Capture the cell that displays the provided text and extract its (X, Y) central coordinate. 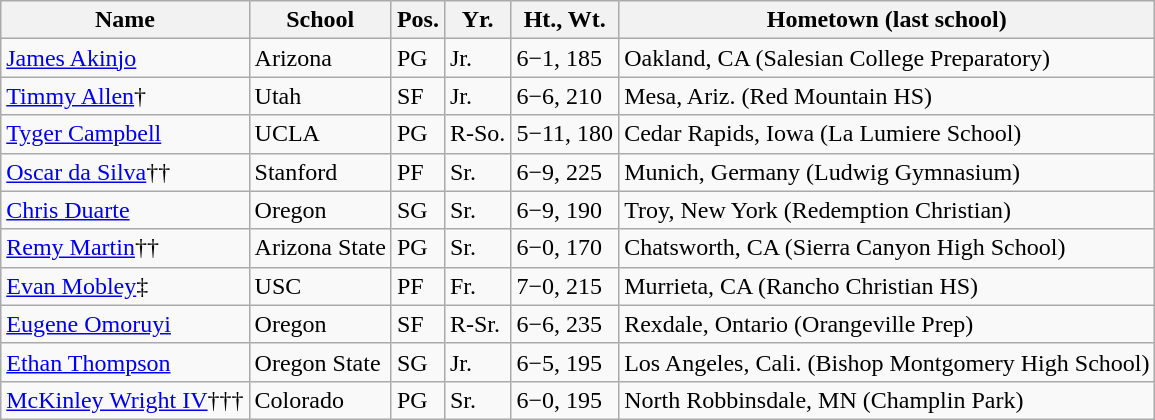
6−5, 195 (565, 362)
Ht., Wt. (565, 20)
Evan Mobley‡ (125, 286)
R-So. (477, 134)
7−0, 215 (565, 286)
Fr. (477, 286)
Utah (320, 96)
Chris Duarte (125, 210)
McKinley Wright IV††† (125, 400)
6−0, 195 (565, 400)
6−6, 210 (565, 96)
Hometown (last school) (887, 20)
North Robbinsdale, MN (Champlin Park) (887, 400)
Tyger Campbell (125, 134)
Eugene Omoruyi (125, 324)
Arizona (320, 58)
R-Sr. (477, 324)
Yr. (477, 20)
Murrieta, CA (Rancho Christian HS) (887, 286)
Cedar Rapids, Iowa (La Lumiere School) (887, 134)
6−0, 170 (565, 248)
Los Angeles, Cali. (Bishop Montgomery High School) (887, 362)
James Akinjo (125, 58)
Chatsworth, CA (Sierra Canyon High School) (887, 248)
Oscar da Silva†† (125, 172)
6−9, 190 (565, 210)
5−11, 180 (565, 134)
Arizona State (320, 248)
Oregon State (320, 362)
Rexdale, Ontario (Orangeville Prep) (887, 324)
Munich, Germany (Ludwig Gymnasium) (887, 172)
6−6, 235 (565, 324)
6−9, 225 (565, 172)
UCLA (320, 134)
Remy Martin†† (125, 248)
Ethan Thompson (125, 362)
Stanford (320, 172)
Name (125, 20)
6−1, 185 (565, 58)
Colorado (320, 400)
Timmy Allen† (125, 96)
USC (320, 286)
Oakland, CA (Salesian College Preparatory) (887, 58)
Mesa, Ariz. (Red Mountain HS) (887, 96)
Troy, New York (Redemption Christian) (887, 210)
School (320, 20)
Pos. (418, 20)
